Extract the [X, Y] coordinate from the center of the cell holding the provided text.  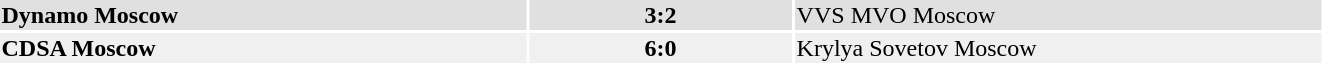
VVS MVO Moscow [1058, 15]
3:2 [660, 15]
Krylya Sovetov Moscow [1058, 48]
6:0 [660, 48]
Dynamo Moscow [263, 15]
CDSA Moscow [263, 48]
